Return the [x, y] coordinate for the center point of the cell that contains the specified text.  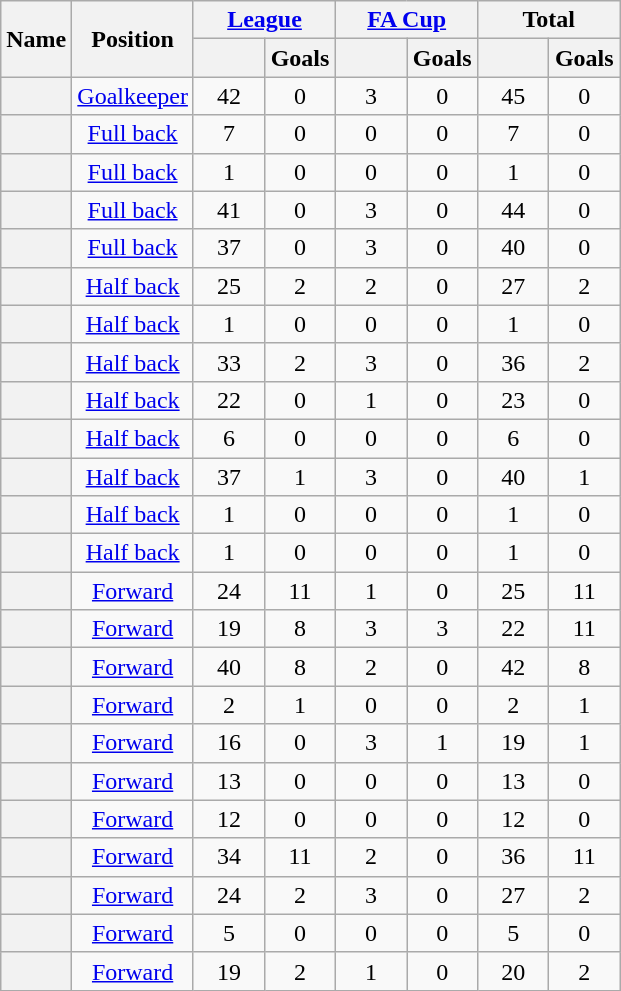
Position [133, 39]
Name [36, 39]
45 [514, 96]
Goalkeeper [133, 96]
20 [514, 971]
16 [228, 743]
44 [514, 210]
41 [228, 210]
Total [549, 20]
23 [514, 400]
League [264, 20]
33 [228, 362]
FA Cup [407, 20]
34 [228, 857]
